Return [x, y] of the center of cell containing provided text 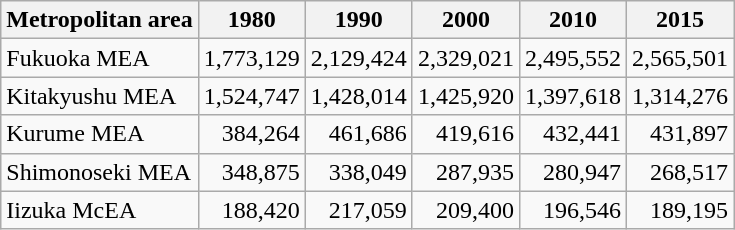
1,425,920 [466, 96]
2000 [466, 20]
Metropolitan area [100, 20]
384,264 [252, 134]
189,195 [680, 210]
1990 [358, 20]
431,897 [680, 134]
2,329,021 [466, 58]
287,935 [466, 172]
209,400 [466, 210]
2015 [680, 20]
461,686 [358, 134]
Kurume MEA [100, 134]
432,441 [572, 134]
2,565,501 [680, 58]
196,546 [572, 210]
2010 [572, 20]
348,875 [252, 172]
268,517 [680, 172]
Fukuoka MEA [100, 58]
1,314,276 [680, 96]
217,059 [358, 210]
Iizuka McEA [100, 210]
188,420 [252, 210]
1980 [252, 20]
1,524,747 [252, 96]
Shimonoseki MEA [100, 172]
Kitakyushu MEA [100, 96]
338,049 [358, 172]
280,947 [572, 172]
1,428,014 [358, 96]
2,129,424 [358, 58]
419,616 [466, 134]
1,397,618 [572, 96]
2,495,552 [572, 58]
1,773,129 [252, 58]
